Output the (X, Y) coordinate of the center of the cell containing the given text.  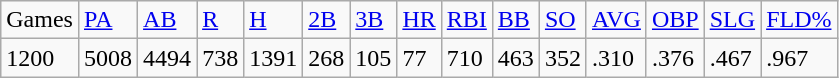
3B (374, 20)
738 (220, 58)
SO (562, 20)
SLG (732, 20)
OBP (675, 20)
.376 (675, 58)
R (220, 20)
.310 (616, 58)
105 (374, 58)
RBI (466, 20)
1391 (274, 58)
77 (419, 58)
352 (562, 58)
AVG (616, 20)
Games (40, 20)
BB (516, 20)
463 (516, 58)
HR (419, 20)
1200 (40, 58)
AB (168, 20)
2B (326, 20)
H (274, 20)
5008 (108, 58)
FLD% (799, 20)
710 (466, 58)
PA (108, 20)
.967 (799, 58)
.467 (732, 58)
4494 (168, 58)
268 (326, 58)
